Provide the (X, Y) coordinate of the cell's center where the given text is located.  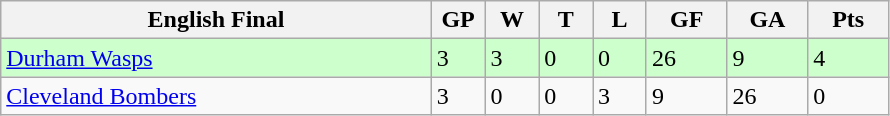
GF (686, 20)
GP (458, 20)
L (620, 20)
English Final (216, 20)
W (512, 20)
GA (768, 20)
4 (848, 58)
Durham Wasps (216, 58)
Cleveland Bombers (216, 96)
Pts (848, 20)
T (566, 20)
